Extract the [x, y] coordinate from the center of the cell holding the provided text.  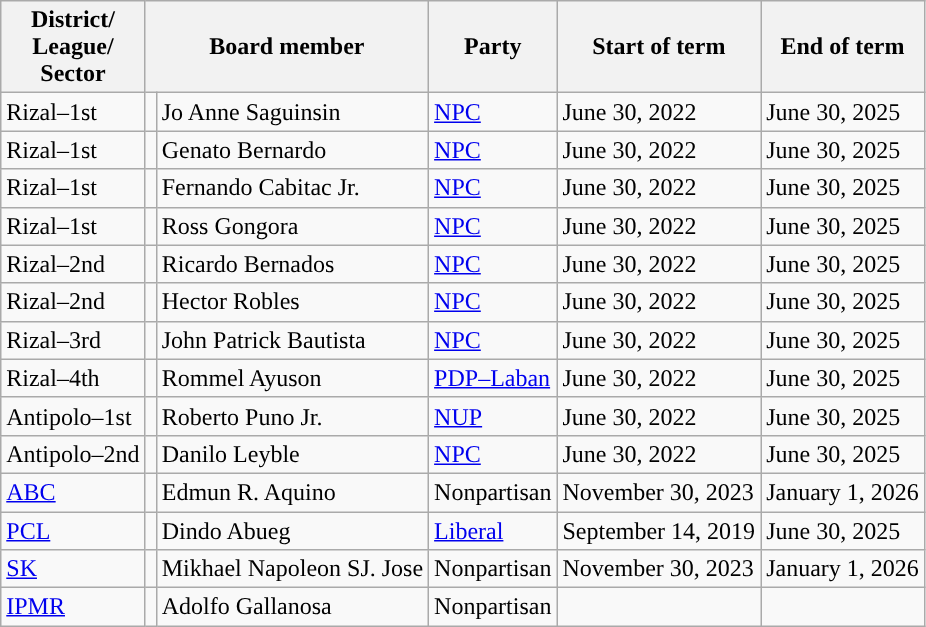
Rommel Ayuson [292, 378]
End of term [843, 47]
IPMR [73, 607]
ABC [73, 492]
Liberal [493, 531]
Jo Anne Saguinsin [292, 112]
Mikhael Napoleon SJ. Jose [292, 569]
Board member [286, 47]
John Patrick Bautista [292, 340]
Rizal–3rd [73, 340]
PDP–Laban [493, 378]
Roberto Puno Jr. [292, 416]
Ricardo Bernados [292, 264]
Adolfo Gallanosa [292, 607]
Antipolo–1st [73, 416]
Fernando Cabitac Jr. [292, 188]
Ross Gongora [292, 226]
District/League/Sector [73, 47]
PCL [73, 531]
Dindo Abueg [292, 531]
NUP [493, 416]
SK [73, 569]
Hector Robles [292, 302]
September 14, 2019 [659, 531]
Rizal–4th [73, 378]
Antipolo–2nd [73, 454]
Edmun R. Aquino [292, 492]
Party [493, 47]
Danilo Leyble [292, 454]
Start of term [659, 47]
Genato Bernardo [292, 150]
